Return the [x, y] coordinate for the center point of the cell that contains the specified text.  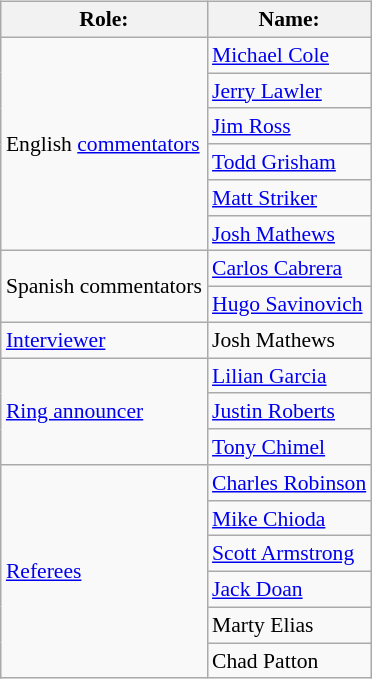
Ring announcer [104, 412]
Michael Cole [289, 55]
Charles Robinson [289, 483]
Matt Striker [289, 198]
Role: [104, 20]
Marty Elias [289, 625]
Tony Chimel [289, 447]
Todd Grisham [289, 162]
Lilian Garcia [289, 376]
Scott Armstrong [289, 554]
Interviewer [104, 340]
Referees [104, 572]
Justin Roberts [289, 411]
Chad Patton [289, 661]
Jerry Lawler [289, 91]
Spanish commentators [104, 286]
Jim Ross [289, 126]
Name: [289, 20]
Hugo Savinovich [289, 305]
Mike Chioda [289, 518]
English commentators [104, 144]
Jack Doan [289, 590]
Carlos Cabrera [289, 269]
